Capture the cell that displays the provided text and extract its [X, Y] central coordinate. 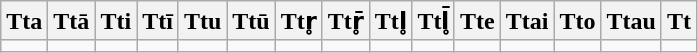
Ttū [251, 21]
Ttl̥ [390, 21]
Ttai [527, 21]
Ttā [72, 21]
Tt [678, 21]
Tte [477, 21]
Tta [24, 21]
Ttau [631, 21]
Tto [578, 21]
Ttī [158, 21]
Ttr̥ [298, 21]
Tti [116, 21]
Ttl̥̄ [434, 21]
Ttr̥̄ [346, 21]
Ttu [202, 21]
